Search for the cell housing the specified text and yield its [x, y] center coordinate. 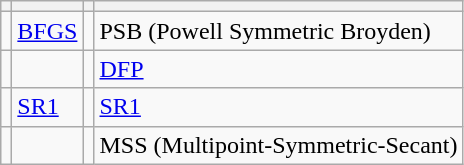
BFGS [48, 31]
PSB (Powell Symmetric Broyden) [278, 31]
DFP [278, 69]
MSS (Multipoint-Symmetric-Secant) [278, 145]
